Return the (x, y) coordinate for the center point of the cell that contains the specified text.  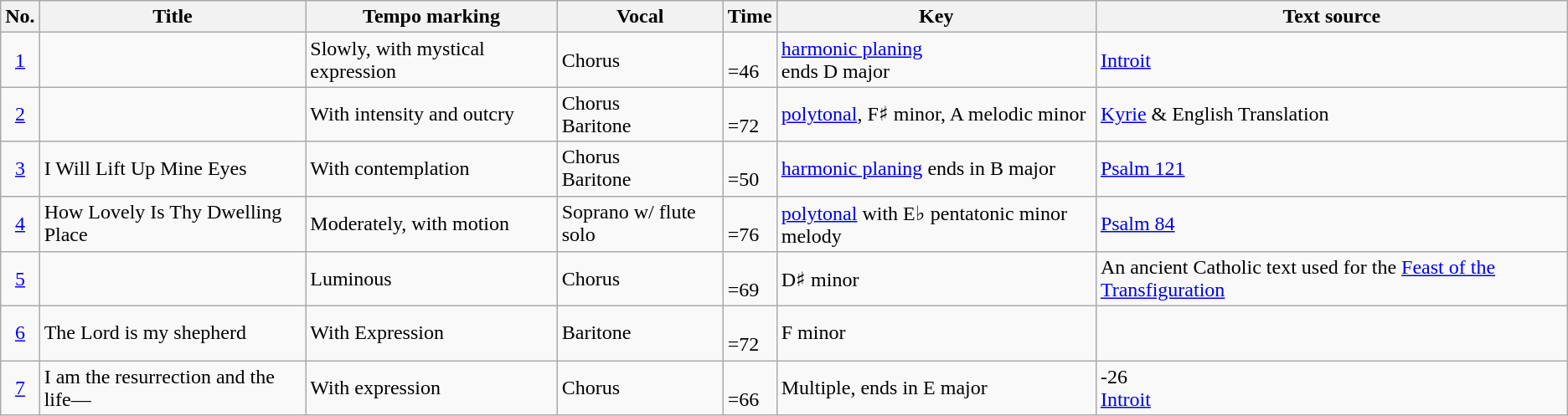
Luminous (431, 280)
F minor (936, 333)
With contemplation (431, 169)
polytonal, F♯ minor, A melodic minor (936, 114)
7 (20, 388)
Introit (1332, 60)
Tempo marking (431, 17)
Kyrie & English Translation (1332, 114)
Key (936, 17)
An ancient Catholic text used for the Feast of the Transfiguration (1332, 280)
4 (20, 224)
With expression (431, 388)
Moderately, with motion (431, 224)
harmonic planingends D major (936, 60)
Psalm 121 (1332, 169)
Psalm 84 (1332, 224)
=69 (750, 280)
3 (20, 169)
=76 (750, 224)
-26Introit (1332, 388)
Text source (1332, 17)
Title (173, 17)
Soprano w/ flute solo (640, 224)
=46 (750, 60)
6 (20, 333)
polytonal with E♭ pentatonic minor melody (936, 224)
Multiple, ends in E major (936, 388)
Slowly, with mystical expression (431, 60)
harmonic planing ends in B major (936, 169)
I am the resurrection and the life— (173, 388)
With Expression (431, 333)
Vocal (640, 17)
D♯ minor (936, 280)
I Will Lift Up Mine Eyes (173, 169)
Baritone (640, 333)
How Lovely Is Thy Dwelling Place (173, 224)
2 (20, 114)
=50 (750, 169)
The Lord is my shepherd (173, 333)
=66 (750, 388)
Time (750, 17)
No. (20, 17)
5 (20, 280)
With intensity and outcry (431, 114)
1 (20, 60)
